Return [x, y] of the center of cell containing provided text 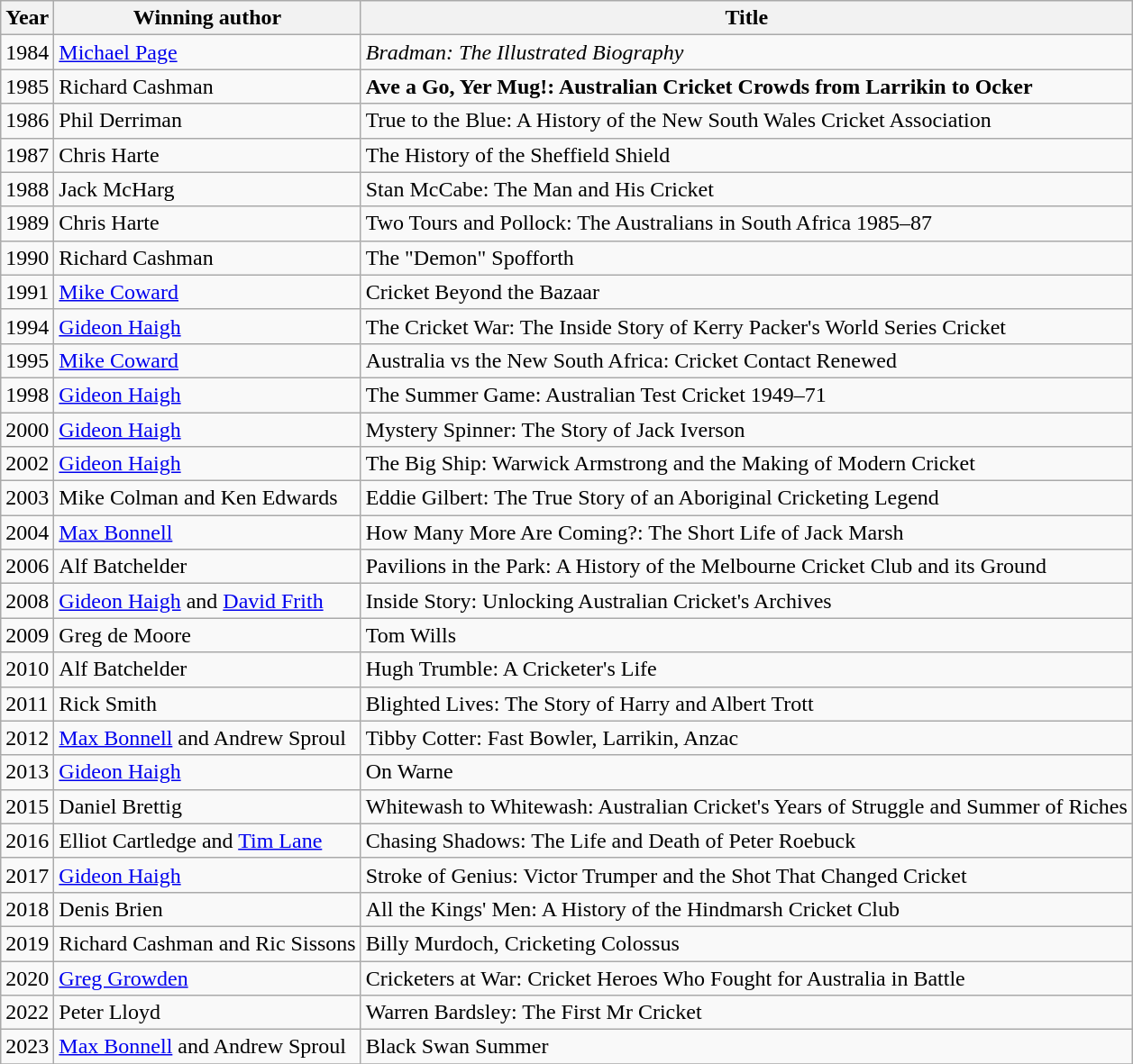
2009 [27, 635]
Cricketers at War: Cricket Heroes Who Fought for Australia in Battle [746, 978]
Inside Story: Unlocking Australian Cricket's Archives [746, 601]
Jack McHarg [207, 189]
2023 [27, 1047]
Daniel Brettig [207, 806]
1995 [27, 360]
2011 [27, 704]
Richard Cashman and Ric Sissons [207, 943]
Michael Page [207, 52]
Cricket Beyond the Bazaar [746, 292]
True to the Blue: A History of the New South Wales Cricket Association [746, 121]
Denis Brien [207, 909]
Eddie Gilbert: The True Story of an Aboriginal Cricketing Legend [746, 498]
2020 [27, 978]
Tom Wills [746, 635]
1990 [27, 258]
Rick Smith [207, 704]
The "Demon" Spofforth [746, 258]
2017 [27, 875]
1986 [27, 121]
Tibby Cotter: Fast Bowler, Larrikin, Anzac [746, 738]
Max Bonnell [207, 532]
2010 [27, 669]
2000 [27, 430]
Whitewash to Whitewash: Australian Cricket's Years of Struggle and Summer of Riches [746, 806]
The Summer Game: Australian Test Cricket 1949–71 [746, 395]
Stan McCabe: The Man and His Cricket [746, 189]
Hugh Trumble: A Cricketer's Life [746, 669]
Mike Colman and Ken Edwards [207, 498]
2018 [27, 909]
The Big Ship: Warwick Armstrong and the Making of Modern Cricket [746, 464]
2004 [27, 532]
Billy Murdoch, Cricketing Colossus [746, 943]
2003 [27, 498]
The Cricket War: The Inside Story of Kerry Packer's World Series Cricket [746, 326]
On Warne [746, 772]
Title [746, 18]
Ave a Go, Yer Mug!: Australian Cricket Crowds from Larrikin to Ocker [746, 86]
Black Swan Summer [746, 1047]
Chasing Shadows: The Life and Death of Peter Roebuck [746, 841]
Mystery Spinner: The Story of Jack Iverson [746, 430]
Warren Bardsley: The First Mr Cricket [746, 1013]
The History of the Sheffield Shield [746, 155]
Elliot Cartledge and Tim Lane [207, 841]
2016 [27, 841]
Stroke of Genius: Victor Trumper and the Shot That Changed Cricket [746, 875]
1984 [27, 52]
Phil Derriman [207, 121]
1998 [27, 395]
2008 [27, 601]
1994 [27, 326]
Pavilions in the Park: A History of the Melbourne Cricket Club and its Ground [746, 567]
Winning author [207, 18]
Australia vs the New South Africa: Cricket Contact Renewed [746, 360]
2019 [27, 943]
Gideon Haigh and David Frith [207, 601]
1988 [27, 189]
Peter Lloyd [207, 1013]
2015 [27, 806]
Two Tours and Pollock: The Australians in South Africa 1985–87 [746, 223]
Greg Growden [207, 978]
Blighted Lives: The Story of Harry and Albert Trott [746, 704]
2012 [27, 738]
1989 [27, 223]
1991 [27, 292]
2006 [27, 567]
Greg de Moore [207, 635]
Bradman: The Illustrated Biography [746, 52]
2013 [27, 772]
Year [27, 18]
1987 [27, 155]
2022 [27, 1013]
2002 [27, 464]
All the Kings' Men: A History of the Hindmarsh Cricket Club [746, 909]
How Many More Are Coming?: The Short Life of Jack Marsh [746, 532]
1985 [27, 86]
